From the cell containing the given text, extract its center point as [x, y] coordinate. 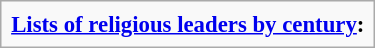
Lists of religious leaders by century: [188, 24]
